Locate the cell with the specified text and output its [X, Y] center coordinate. 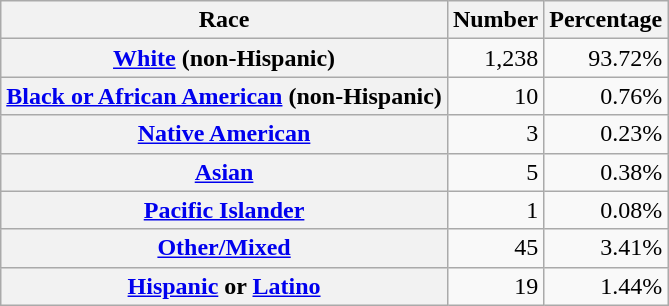
Number [495, 20]
1,238 [495, 58]
Asian [224, 172]
1 [495, 210]
45 [495, 248]
10 [495, 96]
5 [495, 172]
Pacific Islander [224, 210]
Percentage [606, 20]
Black or African American (non-Hispanic) [224, 96]
93.72% [606, 58]
White (non-Hispanic) [224, 58]
0.23% [606, 134]
Race [224, 20]
Hispanic or Latino [224, 286]
0.76% [606, 96]
19 [495, 286]
0.08% [606, 210]
1.44% [606, 286]
3 [495, 134]
3.41% [606, 248]
Native American [224, 134]
0.38% [606, 172]
Other/Mixed [224, 248]
